Extract the (X, Y) coordinate from the center of the cell holding the provided text.  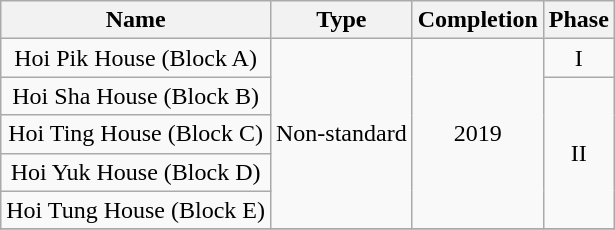
Hoi Sha House (Block B) (136, 96)
Phase (578, 20)
Type (341, 20)
II (578, 153)
Completion (478, 20)
2019 (478, 134)
Name (136, 20)
Non-standard (341, 134)
Hoi Ting House (Block C) (136, 134)
Hoi Yuk House (Block D) (136, 172)
I (578, 58)
Hoi Tung House (Block E) (136, 210)
Hoi Pik House (Block A) (136, 58)
